Extract the (x, y) coordinate from the center of the cell holding the provided text.  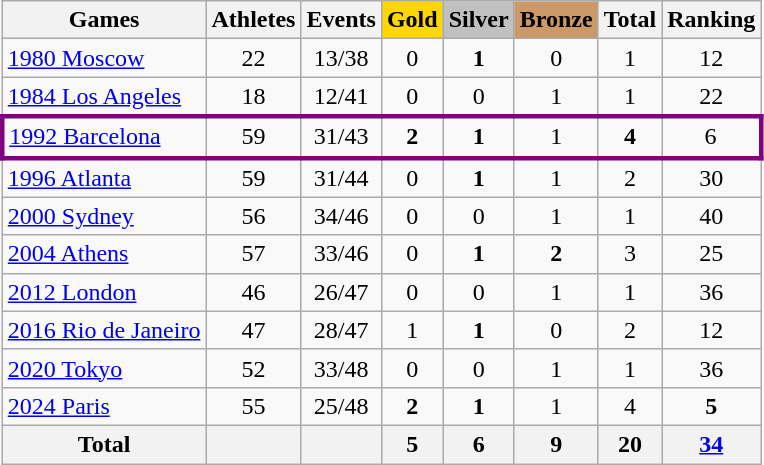
57 (254, 254)
30 (712, 178)
3 (630, 254)
25 (712, 254)
Events (341, 20)
1992 Barcelona (104, 136)
Athletes (254, 20)
28/47 (341, 330)
2016 Rio de Janeiro (104, 330)
13/38 (341, 58)
2004 Athens (104, 254)
26/47 (341, 292)
46 (254, 292)
31/44 (341, 178)
55 (254, 406)
12/41 (341, 97)
Games (104, 20)
Gold (412, 20)
33/46 (341, 254)
1980 Moscow (104, 58)
2000 Sydney (104, 216)
2012 London (104, 292)
2020 Tokyo (104, 368)
9 (556, 444)
20 (630, 444)
Ranking (712, 20)
33/48 (341, 368)
18 (254, 97)
34/46 (341, 216)
52 (254, 368)
Bronze (556, 20)
56 (254, 216)
40 (712, 216)
34 (712, 444)
1996 Atlanta (104, 178)
47 (254, 330)
1984 Los Angeles (104, 97)
25/48 (341, 406)
Silver (478, 20)
31/43 (341, 136)
2024 Paris (104, 406)
